Output the (x, y) coordinate of the center of the cell containing the given text.  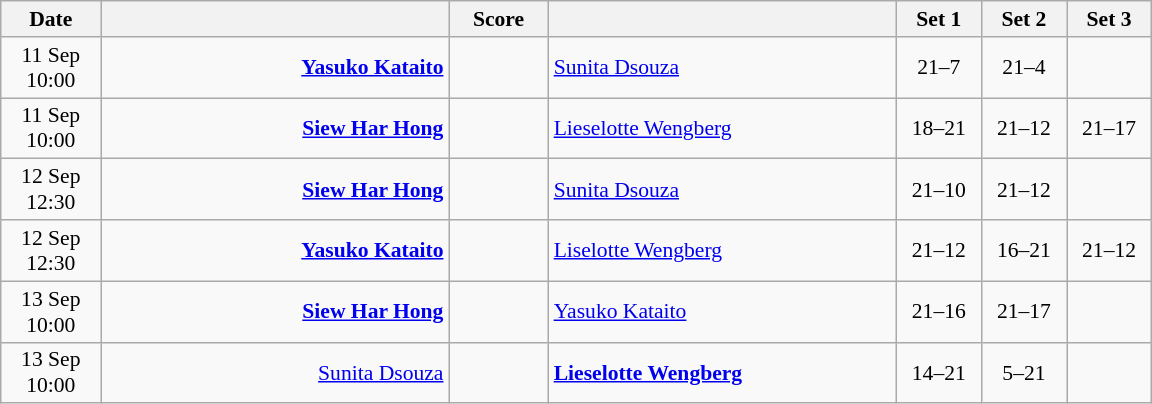
21–16 (938, 312)
21–4 (1024, 68)
Liselotte Wengberg (723, 250)
5–21 (1024, 372)
16–21 (1024, 250)
21–7 (938, 68)
Set 1 (938, 19)
18–21 (938, 128)
Date (51, 19)
14–21 (938, 372)
Set 2 (1024, 19)
21–10 (938, 190)
Score (498, 19)
Set 3 (1108, 19)
